For the text-containing cell, return its midpoint in (x, y) coordinate format. 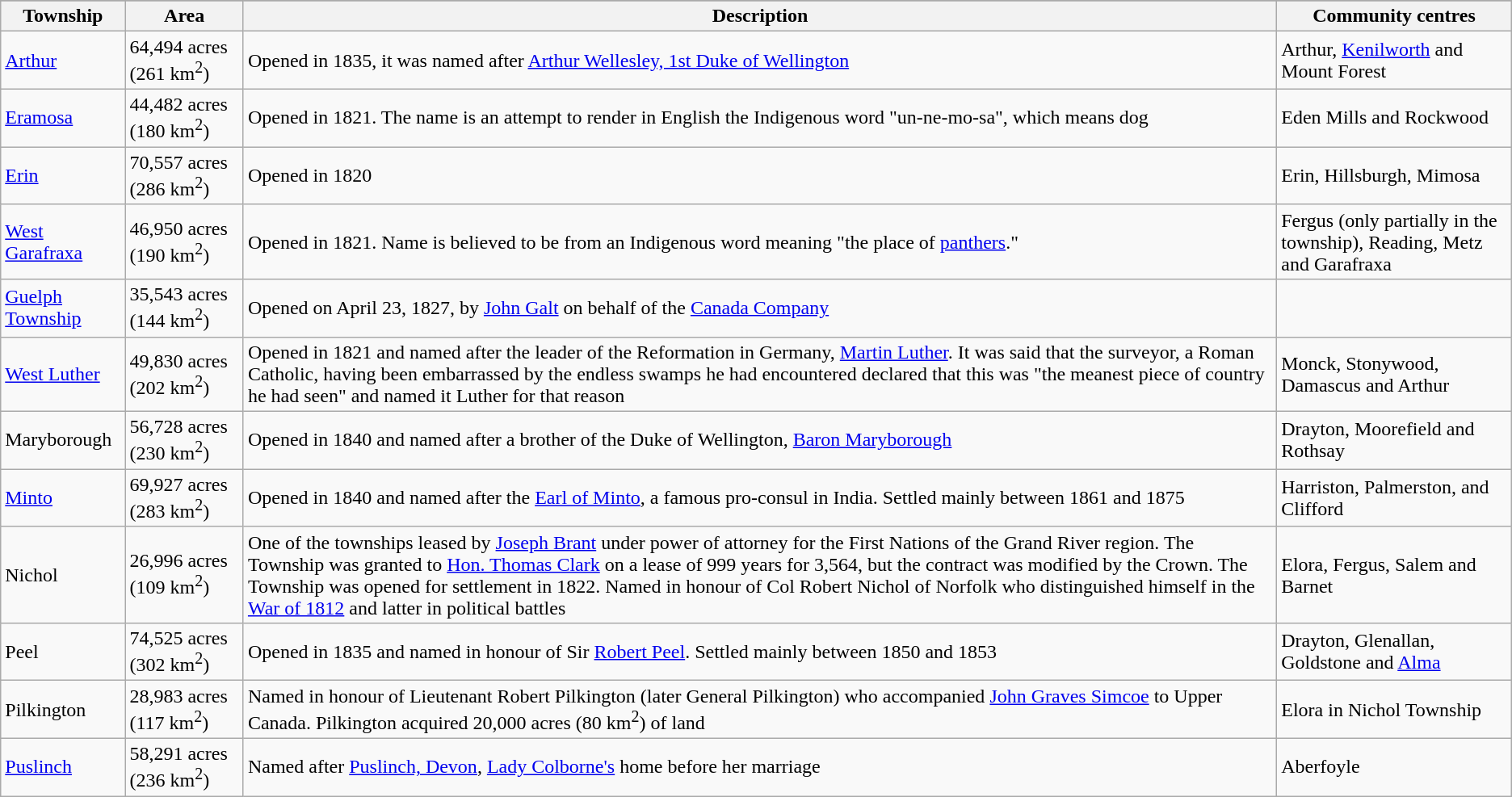
Opened in 1821. Name is believed to be from an Indigenous word meaning "the place of panthers." (759, 241)
46,950 acres (190 km2) (184, 241)
26,996 acres (109 km2) (184, 575)
Area (184, 16)
Arthur, Kenilworth and Mount Forest (1394, 61)
Opened in 1821. The name is an attempt to render in English the Indigenous word "un-ne-mo-sa", which means dog (759, 118)
Township (63, 16)
Description (759, 16)
Aberfoyle (1394, 767)
Opened in 1840 and named after the Earl of Minto, a famous pro-consul in India. Settled mainly between 1861 and 1875 (759, 498)
West Garafraxa (63, 241)
35,543 acres (144 km2) (184, 308)
Fergus (only partially in the township), Reading, Metz and Garafraxa (1394, 241)
Arthur (63, 61)
70,557 acres (286 km2) (184, 176)
64,494 acres (261 km2) (184, 61)
49,830 acres (202 km2) (184, 374)
Opened on April 23, 1827, by John Galt on behalf of the Canada Company (759, 308)
56,728 acres (230 km2) (184, 440)
Drayton, Glenallan, Goldstone and Alma (1394, 652)
Opened in 1840 and named after a brother of the Duke of Wellington, Baron Maryborough (759, 440)
Elora, Fergus, Salem and Barnet (1394, 575)
Eramosa (63, 118)
44,482 acres (180 km2) (184, 118)
Opened in 1835, it was named after Arthur Wellesley, 1st Duke of Wellington (759, 61)
Opened in 1835 and named in honour of Sir Robert Peel. Settled mainly between 1850 and 1853 (759, 652)
Erin (63, 176)
Drayton, Moorefield and Rothsay (1394, 440)
Erin, Hillsburgh, Mimosa (1394, 176)
58,291 acres (236 km2) (184, 767)
Opened in 1820 (759, 176)
69,927 acres (283 km2) (184, 498)
West Luther (63, 374)
Minto (63, 498)
Monck, Stonywood, Damascus and Arthur (1394, 374)
Nichol (63, 575)
Elora in Nichol Township (1394, 710)
Named after Puslinch, Devon, Lady Colborne's home before her marriage (759, 767)
Maryborough (63, 440)
Guelph Township (63, 308)
Peel (63, 652)
74,525 acres (302 km2) (184, 652)
Community centres (1394, 16)
Harriston, Palmerston, and Clifford (1394, 498)
28,983 acres (117 km2) (184, 710)
Eden Mills and Rockwood (1394, 118)
Pilkington (63, 710)
Puslinch (63, 767)
